Find where the given text appears and provide that cell's center as (x, y) coordinate. 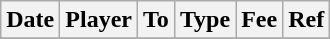
Date (30, 20)
To (156, 20)
Ref (306, 20)
Type (204, 20)
Player (99, 20)
Fee (260, 20)
